Pinpoint the cell where the given text exists, returning its (x, y) midpoint coordinate. 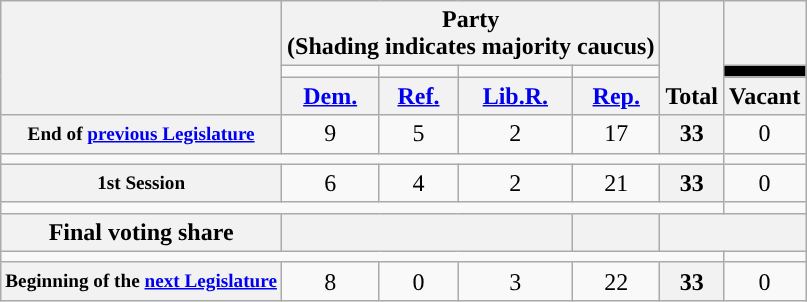
Ref. (418, 96)
8 (330, 281)
Dem. (330, 96)
4 (418, 183)
Total (692, 58)
Rep. (616, 96)
3 (515, 281)
9 (330, 134)
17 (616, 134)
6 (330, 183)
Beginning of the next Legislature (142, 281)
End of previous Legislature (142, 134)
21 (616, 183)
Vacant (764, 96)
Lib.R. (515, 96)
22 (616, 281)
Final voting share (142, 232)
1st Session (142, 183)
Party (Shading indicates majority caucus) (471, 34)
5 (418, 134)
